Scan for the cell matching the given text and deliver its [x, y] coordinate at center. 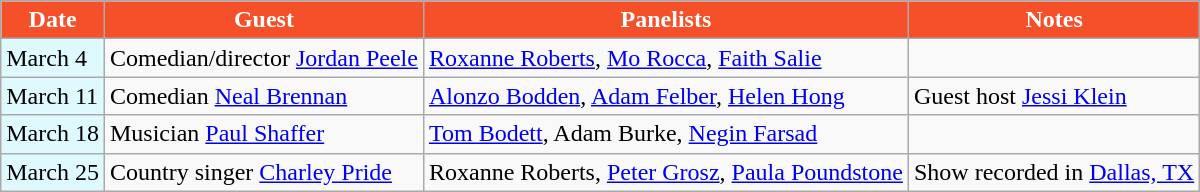
Show recorded in Dallas, TX [1054, 172]
March 4 [53, 58]
Date [53, 20]
March 18 [53, 134]
Musician Paul Shaffer [264, 134]
Notes [1054, 20]
Roxanne Roberts, Mo Rocca, Faith Salie [666, 58]
Roxanne Roberts, Peter Grosz, Paula Poundstone [666, 172]
March 25 [53, 172]
Guest [264, 20]
Comedian/director Jordan Peele [264, 58]
Guest host Jessi Klein [1054, 96]
Comedian Neal Brennan [264, 96]
Country singer Charley Pride [264, 172]
Alonzo Bodden, Adam Felber, Helen Hong [666, 96]
March 11 [53, 96]
Tom Bodett, Adam Burke, Negin Farsad [666, 134]
Panelists [666, 20]
